Find where the given text appears and provide that cell's center as (x, y) coordinate. 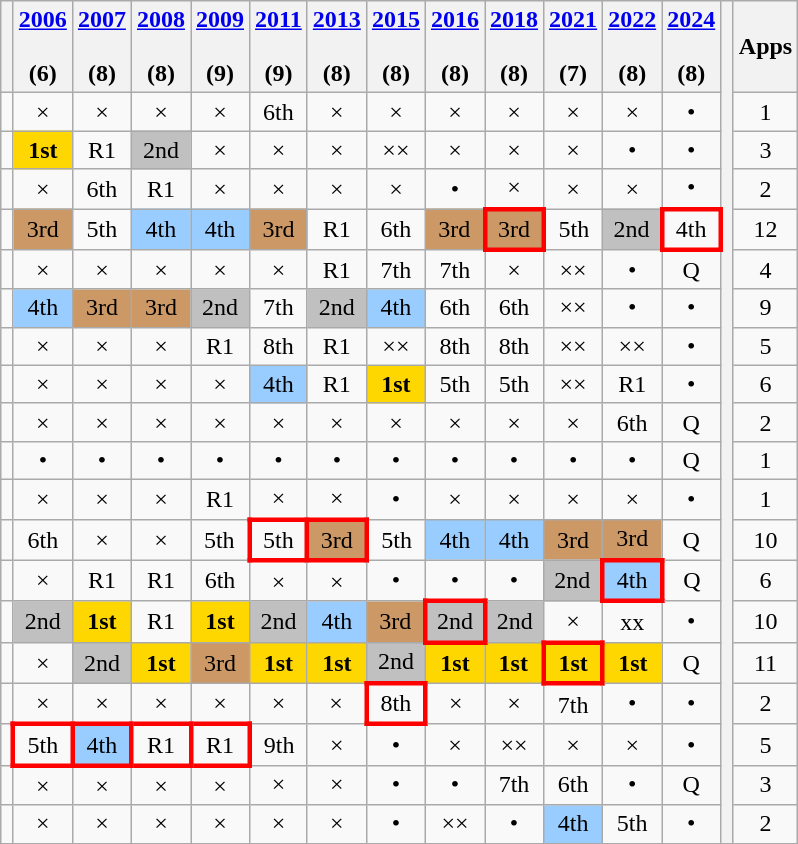
2008 (8) (160, 47)
11 (765, 662)
9 (765, 308)
2016 (8) (454, 47)
Apps (765, 47)
2018 (8) (514, 47)
2021 (7) (574, 47)
2009 (9) (220, 47)
2011 (9) (279, 47)
xx (632, 622)
12 (765, 228)
2013 (8) (336, 47)
2022 (8) (632, 47)
9th (279, 744)
2006 (6) (42, 47)
2015 (8) (396, 47)
2007 (8) (102, 47)
2024 (8) (692, 47)
4 (765, 270)
